Identify which cell holds the provided text, then report its [X, Y] central coordinate. 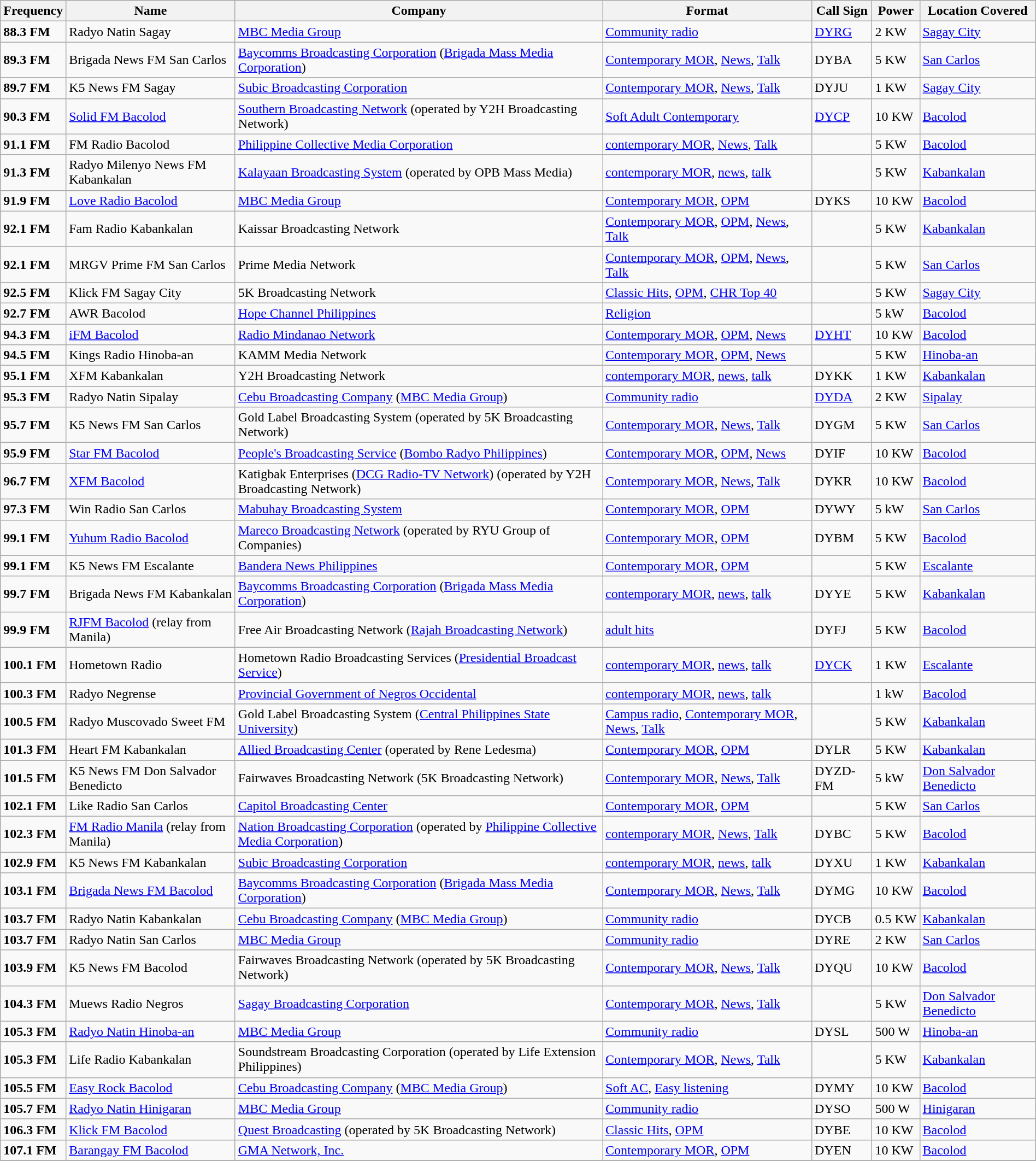
Fairwaves Broadcasting Network (operated by 5K Broadcasting Network) [419, 967]
104.3 FM [33, 1004]
95.9 FM [33, 453]
Radio Mindanao Network [419, 334]
Klick FM Sagay City [151, 292]
Radyo Negrense [151, 693]
adult hits [707, 630]
K5 News FM Bacolod [151, 967]
Location Covered [978, 11]
iFM Bacolod [151, 334]
Allied Broadcasting Center (operated by Rene Ledesma) [419, 749]
Muews Radio Negros [151, 1004]
DYRE [842, 940]
Fairwaves Broadcasting Network (5K Broadcasting Network) [419, 777]
Win Radio San Carlos [151, 509]
1 kW [896, 693]
Radyo Natin Hinoba-an [151, 1031]
89.3 FM [33, 60]
People's Broadcasting Service (Bombo Radyo Philippines) [419, 453]
DYIF [842, 453]
Y2H Broadcasting Network [419, 376]
GMA Network, Inc. [419, 1150]
DYBA [842, 60]
Philippine Collective Media Corporation [419, 144]
Radyo Muscovado Sweet FM [151, 722]
DYGM [842, 425]
KAMM Media Network [419, 355]
DYKR [842, 481]
94.3 FM [33, 334]
Format [707, 11]
Radyo Natin Kabankalan [151, 919]
Frequency [33, 11]
Classic Hits, OPM, CHR Top 40 [707, 292]
Southern Broadcasting Network (operated by Y2H Broadcasting Network) [419, 116]
DYXU [842, 863]
DYHT [842, 334]
5K Broadcasting Network [419, 292]
DYMY [842, 1088]
Gold Label Broadcasting System (Central Philippines State University) [419, 722]
DYEN [842, 1150]
Bandera News Philippines [419, 566]
102.1 FM [33, 806]
Company [419, 11]
Heart FM Kabankalan [151, 749]
DYFJ [842, 630]
92.7 FM [33, 313]
XFM Kabankalan [151, 376]
DYKK [842, 376]
105.7 FM [33, 1109]
Classic Hits, OPM [707, 1129]
Soundstream Broadcasting Corporation (operated by Life Extension Philippines) [419, 1059]
Soft Adult Contemporary [707, 116]
Fam Radio Kabankalan [151, 228]
Nation Broadcasting Corporation (operated by Philippine Collective Media Corporation) [419, 834]
Brigada News FM Kabankalan [151, 594]
91.1 FM [33, 144]
107.1 FM [33, 1150]
99.9 FM [33, 630]
Hope Channel Philippines [419, 313]
MRGV Prime FM San Carlos [151, 265]
Free Air Broadcasting Network (Rajah Broadcasting Network) [419, 630]
Mareco Broadcasting Network (operated by RYU Group of Companies) [419, 538]
XFM Bacolod [151, 481]
96.7 FM [33, 481]
Yuhum Radio Bacolod [151, 538]
100.1 FM [33, 665]
95.3 FM [33, 397]
DYZD-FM [842, 777]
Radyo Milenyo News FM Kabankalan [151, 173]
Brigada News FM Bacolod [151, 891]
Quest Broadcasting (operated by 5K Broadcasting Network) [419, 1129]
Klick FM Bacolod [151, 1129]
101.5 FM [33, 777]
92.5 FM [33, 292]
Soft AC, Easy listening [707, 1088]
106.3 FM [33, 1129]
100.5 FM [33, 722]
K5 News FM Escalante [151, 566]
AWR Bacolod [151, 313]
DYYE [842, 594]
Kings Radio Hinoba-an [151, 355]
Star FM Bacolod [151, 453]
Brigada News FM San Carlos [151, 60]
99.7 FM [33, 594]
Name [151, 11]
88.3 FM [33, 32]
DYSO [842, 1109]
Call Sign [842, 11]
DYRG [842, 32]
105.5 FM [33, 1088]
103.9 FM [33, 967]
FM Radio Bacolod [151, 144]
102.9 FM [33, 863]
Radyo Natin Sipalay [151, 397]
DYBC [842, 834]
Barangay FM Bacolod [151, 1150]
Life Radio Kabankalan [151, 1059]
Sipalay [978, 397]
DYCB [842, 919]
DYDA [842, 397]
DYKS [842, 201]
K5 News FM Kabankalan [151, 863]
90.3 FM [33, 116]
DYJU [842, 88]
Mabuhay Broadcasting System [419, 509]
RJFM Bacolod (relay from Manila) [151, 630]
Hometown Radio Broadcasting Services (Presidential Broadcast Service) [419, 665]
Radyo Natin Hinigaran [151, 1109]
DYMG [842, 891]
97.3 FM [33, 509]
Sagay Broadcasting Corporation [419, 1004]
DYBE [842, 1129]
Hinigaran [978, 1109]
91.9 FM [33, 201]
K5 News FM Don Salvador Benedicto [151, 777]
103.1 FM [33, 891]
Katigbak Enterprises (DCG Radio-TV Network) (operated by Y2H Broadcasting Network) [419, 481]
FM Radio Manila (relay from Manila) [151, 834]
Campus radio, Contemporary MOR, News, Talk [707, 722]
DYSL [842, 1031]
Radyo Natin San Carlos [151, 940]
0.5 KW [896, 919]
Like Radio San Carlos [151, 806]
Power [896, 11]
Capitol Broadcasting Center [419, 806]
Kaissar Broadcasting Network [419, 228]
K5 News FM Sagay [151, 88]
DYWY [842, 509]
Religion [707, 313]
95.1 FM [33, 376]
91.3 FM [33, 173]
Easy Rock Bacolod [151, 1088]
100.3 FM [33, 693]
DYCK [842, 665]
DYCP [842, 116]
Solid FM Bacolod [151, 116]
DYQU [842, 967]
102.3 FM [33, 834]
Prime Media Network [419, 265]
94.5 FM [33, 355]
DYLR [842, 749]
Gold Label Broadcasting System (operated by 5K Broadcasting Network) [419, 425]
89.7 FM [33, 88]
DYBM [842, 538]
95.7 FM [33, 425]
Love Radio Bacolod [151, 201]
Radyo Natin Sagay [151, 32]
Kalayaan Broadcasting System (operated by OPB Mass Media) [419, 173]
Provincial Government of Negros Occidental [419, 693]
101.3 FM [33, 749]
K5 News FM San Carlos [151, 425]
Hometown Radio [151, 665]
